Locate the cell with the specified text and output its (x, y) center coordinate. 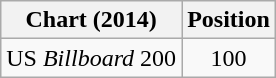
100 (229, 58)
US Billboard 200 (92, 58)
Chart (2014) (92, 20)
Position (229, 20)
